Scan for the cell matching the given text and deliver its (X, Y) coordinate at center. 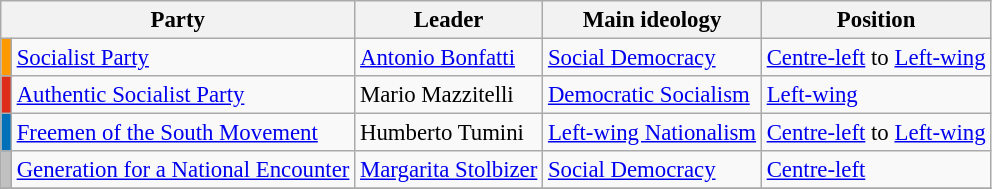
Authentic Socialist Party (182, 95)
Humberto Tumini (449, 133)
Centre-left (876, 170)
Main ideology (652, 20)
Party (178, 20)
Socialist Party (182, 58)
Mario Mazzitelli (449, 95)
Position (876, 20)
Left-wing (876, 95)
Democratic Socialism (652, 95)
Antonio Bonfatti (449, 58)
Margarita Stolbizer (449, 170)
Freemen of the South Movement (182, 133)
Left-wing Nationalism (652, 133)
Generation for a National Encounter (182, 170)
Leader (449, 20)
